Identify which cell holds the provided text, then report its [X, Y] central coordinate. 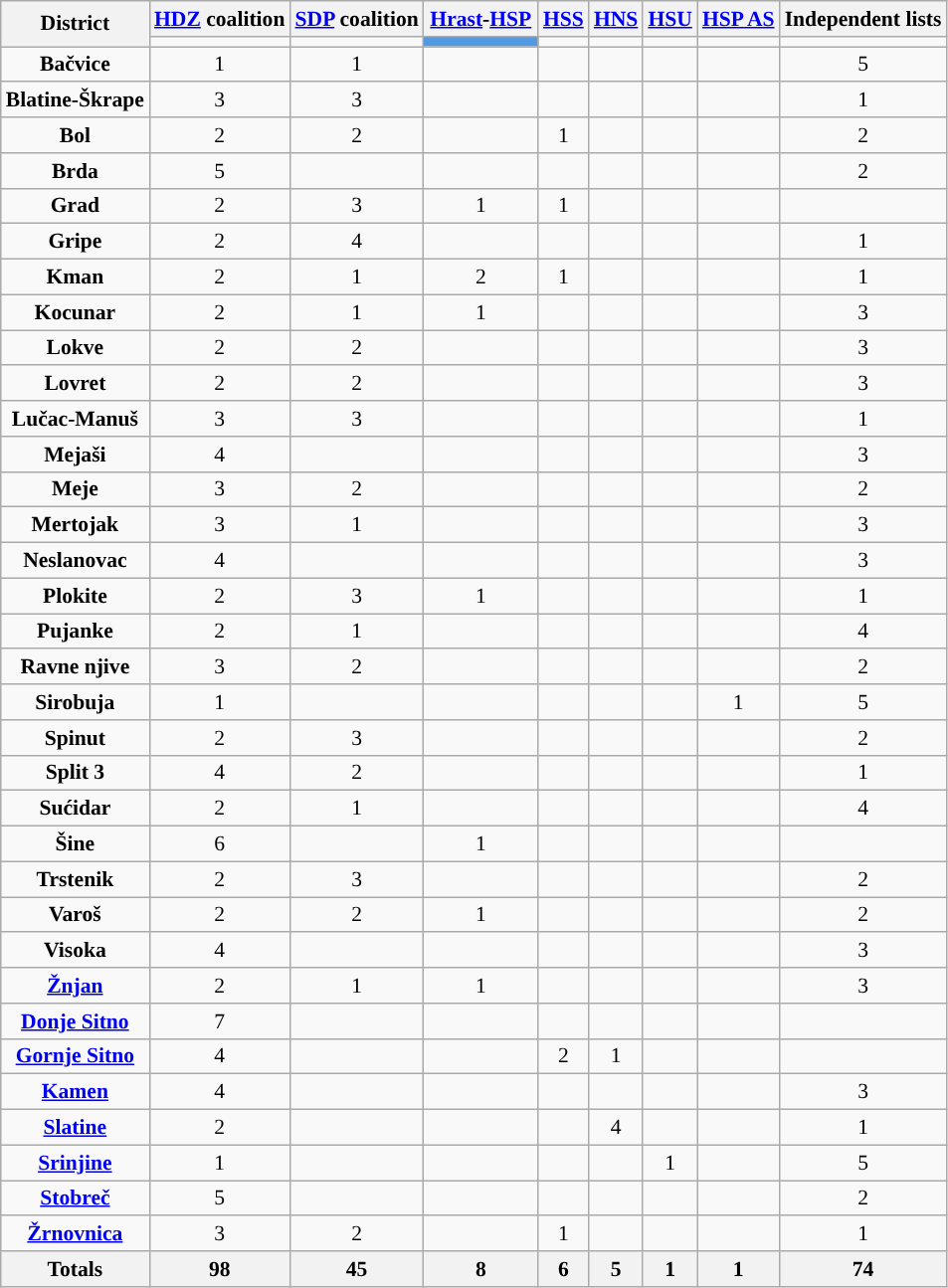
Slatine [76, 1128]
Split 3 [76, 773]
HSS [563, 19]
Donje Sitno [76, 1021]
Grad [76, 206]
Totals [76, 1269]
Kman [76, 277]
Sirobuja [76, 702]
Gornje Sitno [76, 1056]
74 [863, 1269]
Lokve [76, 348]
Varoš [76, 915]
HSP AS [738, 19]
Pujanke [76, 632]
Trstenik [76, 879]
8 [481, 1269]
Plokite [76, 596]
Žnjan [76, 986]
Gripe [76, 242]
98 [219, 1269]
Šine [76, 844]
HSU [670, 19]
HDZ coalition [219, 19]
Kocunar [76, 312]
Sućidar [76, 809]
Lučac-Manuš [76, 419]
Brda [76, 171]
Lovret [76, 384]
Mertojak [76, 525]
Kamen [76, 1092]
SDP coalition [356, 19]
Hrast-HSP [481, 19]
Stobreč [76, 1198]
45 [356, 1269]
Žrnovnica [76, 1234]
7 [219, 1021]
Blatine-Škrape [76, 100]
Neslanovac [76, 561]
Bol [76, 135]
Visoka [76, 951]
Independent lists [863, 19]
Bačvice [76, 65]
Srinjine [76, 1163]
Ravne njive [76, 667]
HNS [617, 19]
District [76, 24]
Spinut [76, 738]
Meje [76, 489]
Mejaši [76, 455]
